Detect which cell encompasses the target text, then output its (X, Y) center coordinate. 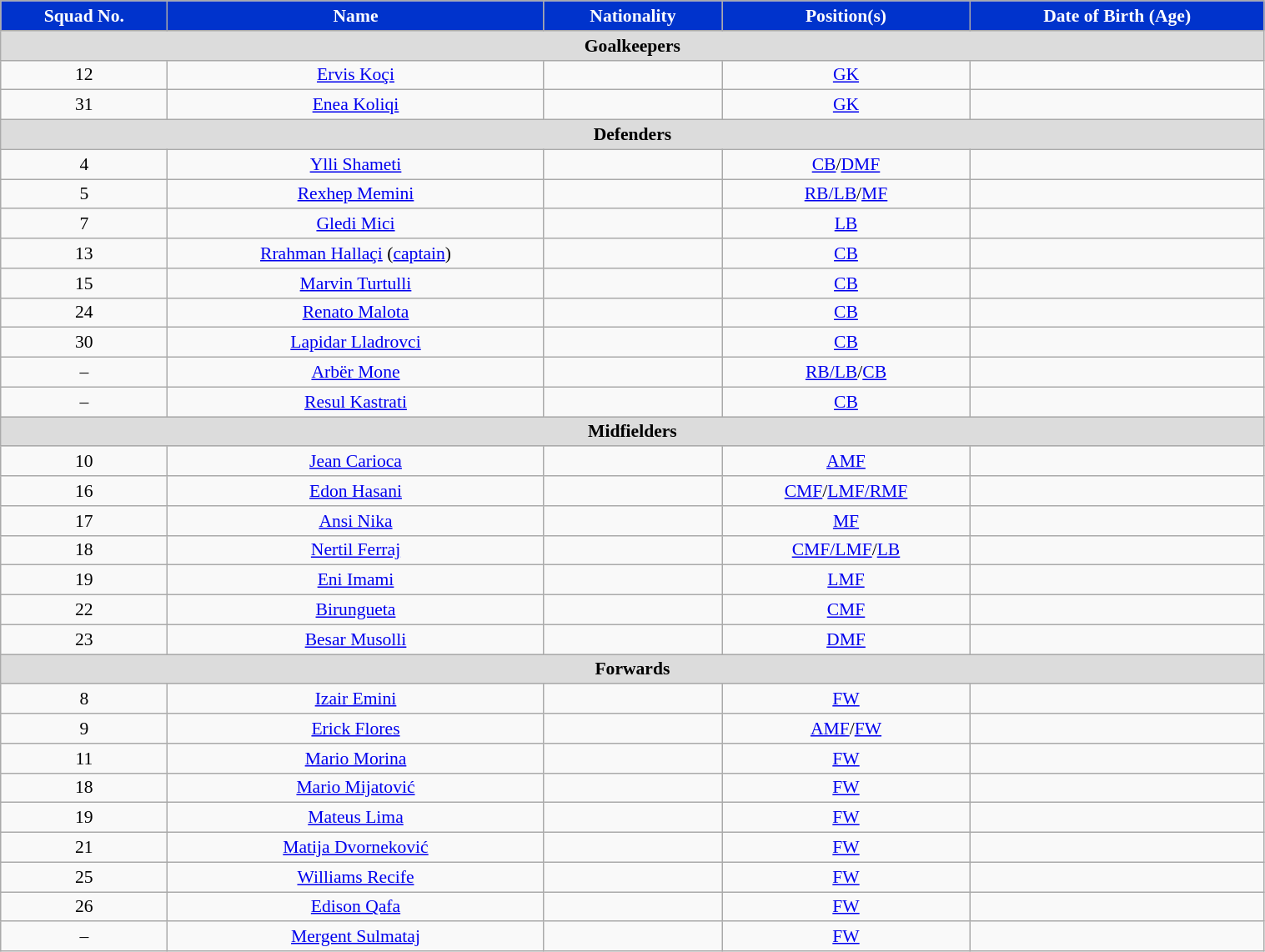
CMF/LMF/RMF (846, 491)
Rexhep Memini (355, 194)
Edison Qafa (355, 907)
CMF/LMF/LB (846, 550)
23 (84, 639)
Rrahman Hallaçi (captain) (355, 253)
25 (84, 877)
Defenders (632, 135)
16 (84, 491)
Enea Koliqi (355, 105)
4 (84, 164)
Matija Dvorneković (355, 848)
22 (84, 610)
Nertil Ferraj (355, 550)
RB/LB/MF (846, 194)
Nationality (633, 16)
Marvin Turtulli (355, 283)
Edon Hasani (355, 491)
Position(s) (846, 16)
MF (846, 521)
21 (84, 848)
Gledi Mici (355, 224)
AMF (846, 462)
Forwards (632, 669)
17 (84, 521)
CB/DMF (846, 164)
Goalkeepers (632, 46)
30 (84, 343)
Eni Imami (355, 580)
Williams Recife (355, 877)
7 (84, 224)
LB (846, 224)
Renato Malota (355, 313)
AMF/FW (846, 729)
24 (84, 313)
31 (84, 105)
Birungueta (355, 610)
LMF (846, 580)
Mergent Sulmataj (355, 937)
Ansi Nika (355, 521)
Lapidar Lladrovci (355, 343)
Squad No. (84, 16)
Izair Emini (355, 699)
Ervis Koçi (355, 75)
Arbër Mone (355, 373)
CMF (846, 610)
Resul Kastrati (355, 402)
Besar Musolli (355, 639)
Mario Morina (355, 759)
8 (84, 699)
15 (84, 283)
11 (84, 759)
RB/LB/CB (846, 373)
Name (355, 16)
26 (84, 907)
12 (84, 75)
13 (84, 253)
9 (84, 729)
10 (84, 462)
5 (84, 194)
Mateus Lima (355, 818)
Erick Flores (355, 729)
Jean Carioca (355, 462)
Midfielders (632, 432)
Date of Birth (Age) (1117, 16)
Ylli Shameti (355, 164)
DMF (846, 639)
Mario Mijatović (355, 788)
